Find where the given text appears and provide that cell's center as (x, y) coordinate. 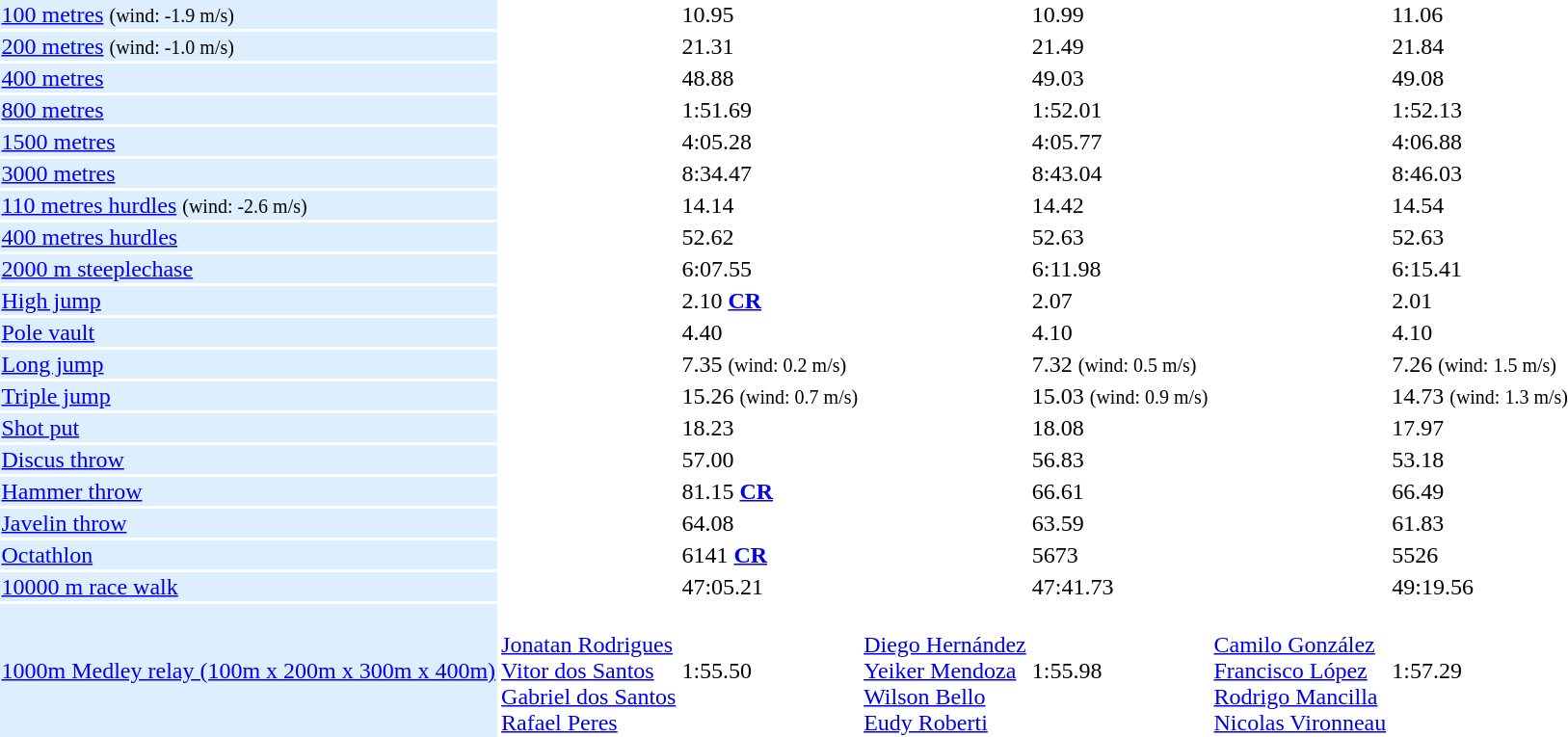
14.42 (1120, 205)
4:05.28 (770, 142)
Discus throw (249, 460)
5673 (1120, 555)
6:07.55 (770, 269)
15.26 (wind: 0.7 m/s) (770, 396)
18.08 (1120, 428)
110 metres hurdles (wind: -2.6 m/s) (249, 205)
81.15 CR (770, 491)
8:34.47 (770, 173)
57.00 (770, 460)
Triple jump (249, 396)
400 metres hurdles (249, 237)
8:43.04 (1120, 173)
10000 m race walk (249, 587)
4.40 (770, 332)
High jump (249, 301)
800 metres (249, 110)
10.99 (1120, 14)
Jonatan Rodrigues Vitor dos Santos Gabriel dos Santos Rafael Peres (589, 671)
1:55.98 (1120, 671)
7.32 (wind: 0.5 m/s) (1120, 364)
Diego Hernández Yeiker Mendoza Wilson Bello Eudy Roberti (945, 671)
4.10 (1120, 332)
21.49 (1120, 46)
2000 m steeplechase (249, 269)
Octathlon (249, 555)
6141 CR (770, 555)
52.62 (770, 237)
56.83 (1120, 460)
2.10 CR (770, 301)
66.61 (1120, 491)
52.63 (1120, 237)
Long jump (249, 364)
6:11.98 (1120, 269)
100 metres (wind: -1.9 m/s) (249, 14)
Hammer throw (249, 491)
1000m Medley relay (100m x 200m x 300m x 400m) (249, 671)
Pole vault (249, 332)
47:41.73 (1120, 587)
2.07 (1120, 301)
Javelin throw (249, 523)
400 metres (249, 78)
21.31 (770, 46)
1:52.01 (1120, 110)
1500 metres (249, 142)
49.03 (1120, 78)
64.08 (770, 523)
4:05.77 (1120, 142)
1:55.50 (770, 671)
Camilo González Francisco López Rodrigo Mancilla Nicolas Vironneau (1300, 671)
7.35 (wind: 0.2 m/s) (770, 364)
18.23 (770, 428)
47:05.21 (770, 587)
48.88 (770, 78)
10.95 (770, 14)
200 metres (wind: -1.0 m/s) (249, 46)
3000 metres (249, 173)
63.59 (1120, 523)
15.03 (wind: 0.9 m/s) (1120, 396)
1:51.69 (770, 110)
Shot put (249, 428)
14.14 (770, 205)
